Determine the [X, Y] coordinate at the center of the cell enclosing the given text.  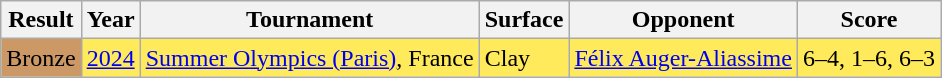
Year [110, 20]
Surface [524, 20]
Bronze [41, 58]
Tournament [310, 20]
Score [868, 20]
2024 [110, 58]
Summer Olympics (Paris), France [310, 58]
Clay [524, 58]
Result [41, 20]
6–4, 1–6, 6–3 [868, 58]
Opponent [684, 20]
Félix Auger-Aliassime [684, 58]
